For the text-containing cell, return its midpoint in [x, y] coordinate format. 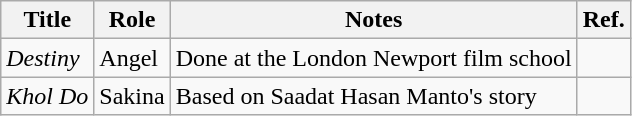
Destiny [48, 58]
Based on Saadat Hasan Manto's story [374, 96]
Angel [132, 58]
Done at the London Newport film school [374, 58]
Khol Do [48, 96]
Sakina [132, 96]
Ref. [604, 20]
Role [132, 20]
Notes [374, 20]
Title [48, 20]
